Extract the [X, Y] coordinate from the center of the cell holding the provided text.  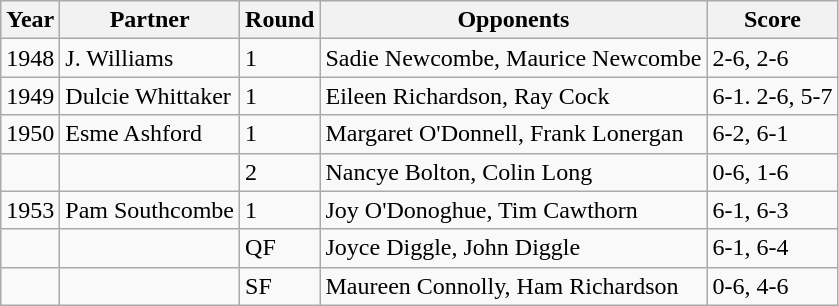
Year [30, 20]
Pam Southcombe [150, 210]
Esme Ashford [150, 134]
Eileen Richardson, Ray Cock [514, 96]
QF [280, 248]
2-6, 2-6 [772, 58]
Nancye Bolton, Colin Long [514, 172]
0-6, 4-6 [772, 286]
6-1, 6-3 [772, 210]
1950 [30, 134]
Sadie Newcombe, Maurice Newcombe [514, 58]
2 [280, 172]
Maureen Connolly, Ham Richardson [514, 286]
6-1, 6-4 [772, 248]
1949 [30, 96]
Opponents [514, 20]
J. Williams [150, 58]
Score [772, 20]
Round [280, 20]
SF [280, 286]
Joyce Diggle, John Diggle [514, 248]
Partner [150, 20]
1948 [30, 58]
0-6, 1-6 [772, 172]
Dulcie Whittaker [150, 96]
6-1. 2-6, 5-7 [772, 96]
Joy O'Donoghue, Tim Cawthorn [514, 210]
1953 [30, 210]
Margaret O'Donnell, Frank Lonergan [514, 134]
6-2, 6-1 [772, 134]
